From the cell containing the given text, extract its center point as (X, Y) coordinate. 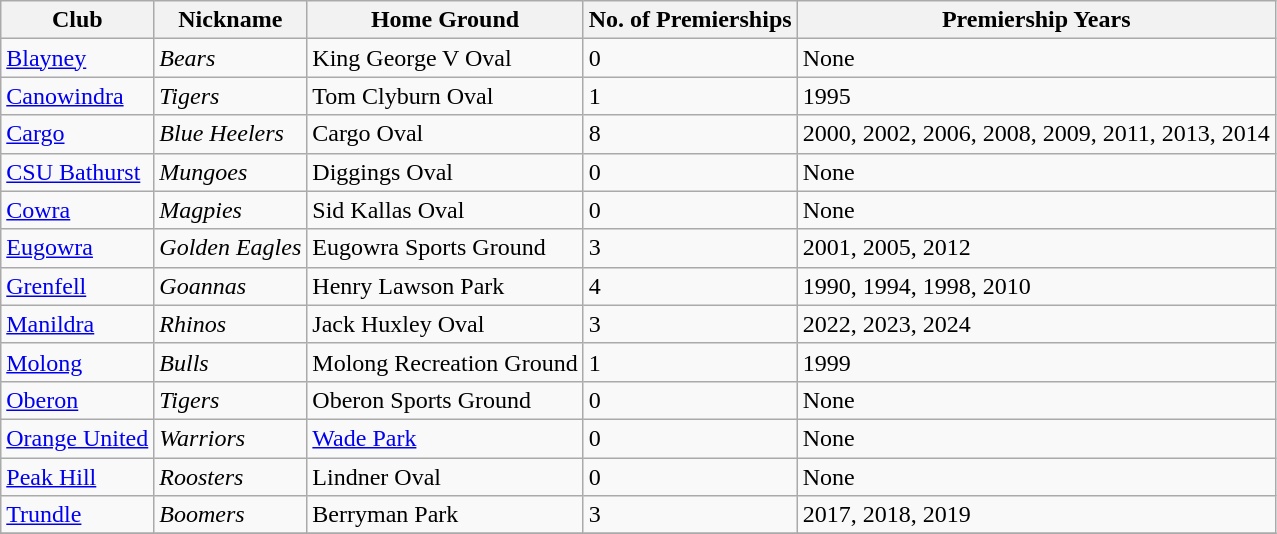
Blayney (78, 58)
No. of Premierships (690, 20)
Oberon Sports Ground (445, 400)
2000, 2002, 2006, 2008, 2009, 2011, 2013, 2014 (1036, 134)
CSU Bathurst (78, 172)
4 (690, 286)
Bulls (230, 362)
Mungoes (230, 172)
Rhinos (230, 324)
Sid Kallas Oval (445, 210)
Warriors (230, 438)
Eugowra Sports Ground (445, 248)
1990, 1994, 1998, 2010 (1036, 286)
Lindner Oval (445, 477)
Home Ground (445, 20)
2001, 2005, 2012 (1036, 248)
Orange United (78, 438)
Manildra (78, 324)
Molong (78, 362)
Molong Recreation Ground (445, 362)
Peak Hill (78, 477)
Diggings Oval (445, 172)
Berryman Park (445, 515)
Cargo Oval (445, 134)
Nickname (230, 20)
1999 (1036, 362)
8 (690, 134)
Cowra (78, 210)
2017, 2018, 2019 (1036, 515)
Boomers (230, 515)
Bears (230, 58)
Oberon (78, 400)
Henry Lawson Park (445, 286)
Eugowra (78, 248)
Trundle (78, 515)
2022, 2023, 2024 (1036, 324)
Cargo (78, 134)
Tom Clyburn Oval (445, 96)
Grenfell (78, 286)
Blue Heelers (230, 134)
Jack Huxley Oval (445, 324)
Roosters (230, 477)
King George V Oval (445, 58)
Golden Eagles (230, 248)
Goannas (230, 286)
Wade Park (445, 438)
Premiership Years (1036, 20)
Magpies (230, 210)
1995 (1036, 96)
Club (78, 20)
Canowindra (78, 96)
